Locate the cell with the specified text and output its [x, y] center coordinate. 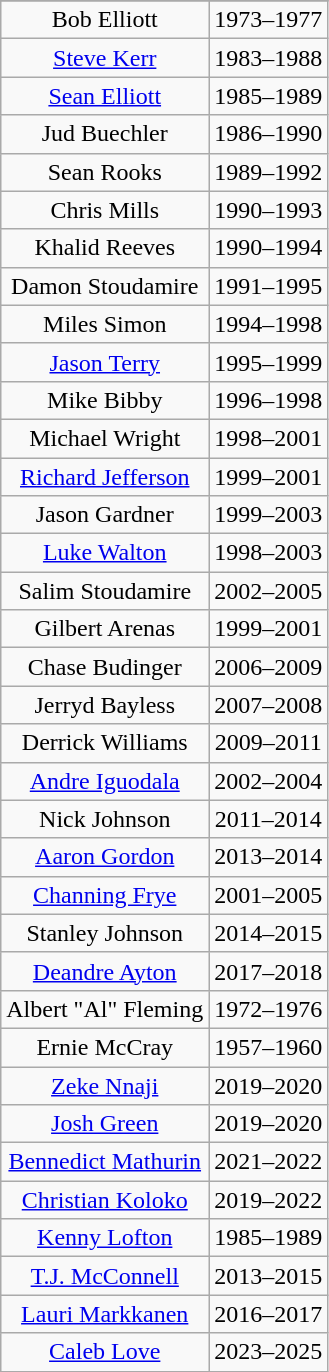
1994–1998 [268, 324]
Zeke Nnaji [105, 1085]
Sean Rooks [105, 172]
Damon Stoudamire [105, 286]
Caleb Love [105, 1352]
1998–2003 [268, 553]
1991–1995 [268, 286]
Derrick Williams [105, 743]
1957–1960 [268, 1047]
Chris Mills [105, 210]
Mike Bibby [105, 400]
2021–2022 [268, 1162]
Gilbert Arenas [105, 629]
1983–1988 [268, 58]
1986–1990 [268, 134]
2013–2015 [268, 1276]
1998–2001 [268, 438]
Deandre Ayton [105, 971]
Michael Wright [105, 438]
Nick Johnson [105, 819]
Khalid Reeves [105, 248]
2009–2011 [268, 743]
1973–1977 [268, 20]
Jud Buechler [105, 134]
2007–2008 [268, 705]
1996–1998 [268, 400]
Steve Kerr [105, 58]
Josh Green [105, 1124]
Albert "Al" Fleming [105, 1009]
Sean Elliott [105, 96]
Jason Gardner [105, 515]
Miles Simon [105, 324]
Chase Budinger [105, 667]
Bennedict Mathurin [105, 1162]
Aaron Gordon [105, 857]
Kenny Lofton [105, 1238]
1999–2003 [268, 515]
2001–2005 [268, 895]
2006–2009 [268, 667]
Salim Stoudamire [105, 591]
Bob Elliott [105, 20]
2011–2014 [268, 819]
2016–2017 [268, 1314]
2002–2005 [268, 591]
2017–2018 [268, 971]
2019–2022 [268, 1200]
Channing Frye [105, 895]
Ernie McCray [105, 1047]
1995–1999 [268, 362]
2013–2014 [268, 857]
2002–2004 [268, 781]
1972–1976 [268, 1009]
Christian Koloko [105, 1200]
T.J. McConnell [105, 1276]
Stanley Johnson [105, 933]
Andre Iguodala [105, 781]
2023–2025 [268, 1352]
1990–1993 [268, 210]
Lauri Markkanen [105, 1314]
Richard Jefferson [105, 477]
1989–1992 [268, 172]
2014–2015 [268, 933]
Jerryd Bayless [105, 705]
Luke Walton [105, 553]
1990–1994 [268, 248]
Jason Terry [105, 362]
